Search for the cell housing the specified text and yield its (x, y) center coordinate. 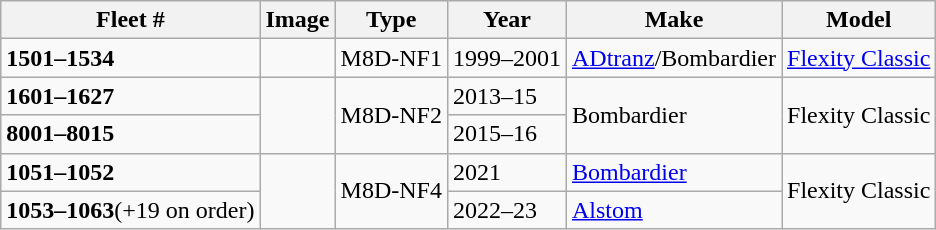
Model (859, 20)
ADtranz/Bombardier (674, 58)
M8D-NF1 (391, 58)
Type (391, 20)
8001–8015 (130, 134)
2013–15 (506, 96)
1601–1627 (130, 96)
Make (674, 20)
Fleet # (130, 20)
M8D-NF4 (391, 191)
M8D-NF2 (391, 115)
1999–2001 (506, 58)
Year (506, 20)
Image (298, 20)
2021 (506, 172)
2015–16 (506, 134)
Alstom (674, 210)
1501–1534 (130, 58)
1051–1052 (130, 172)
1053–1063(+19 on order) (130, 210)
2022–23 (506, 210)
